Extract the [x, y] coordinate from the center of the cell holding the provided text.  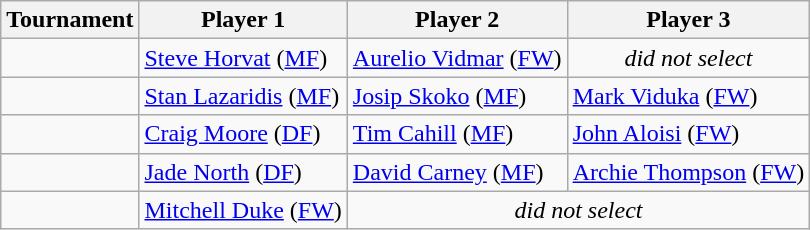
Steve Horvat (MF) [243, 58]
Player 3 [688, 20]
Craig Moore (DF) [243, 134]
Archie Thompson (FW) [688, 172]
John Aloisi (FW) [688, 134]
David Carney (MF) [457, 172]
Josip Skoko (MF) [457, 96]
Stan Lazaridis (MF) [243, 96]
Player 2 [457, 20]
Tim Cahill (MF) [457, 134]
Jade North (DF) [243, 172]
Mitchell Duke (FW) [243, 210]
Tournament [70, 20]
Aurelio Vidmar (FW) [457, 58]
Player 1 [243, 20]
Mark Viduka (FW) [688, 96]
